Scan for the cell matching the given text and deliver its [X, Y] coordinate at center. 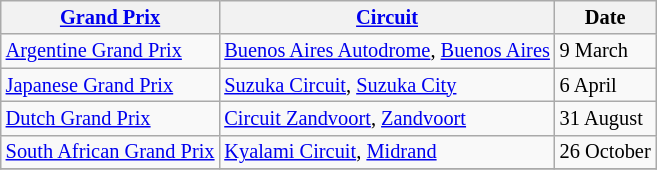
Circuit Zandvoort, Zandvoort [386, 118]
Japanese Grand Prix [110, 85]
Date [606, 17]
Dutch Grand Prix [110, 118]
Circuit [386, 17]
31 August [606, 118]
Buenos Aires Autodrome, Buenos Aires [386, 51]
Suzuka Circuit, Suzuka City [386, 85]
9 March [606, 51]
Argentine Grand Prix [110, 51]
6 April [606, 85]
South African Grand Prix [110, 152]
26 October [606, 152]
Grand Prix [110, 17]
Kyalami Circuit, Midrand [386, 152]
